Locate the cell with the specified text and output its (X, Y) center coordinate. 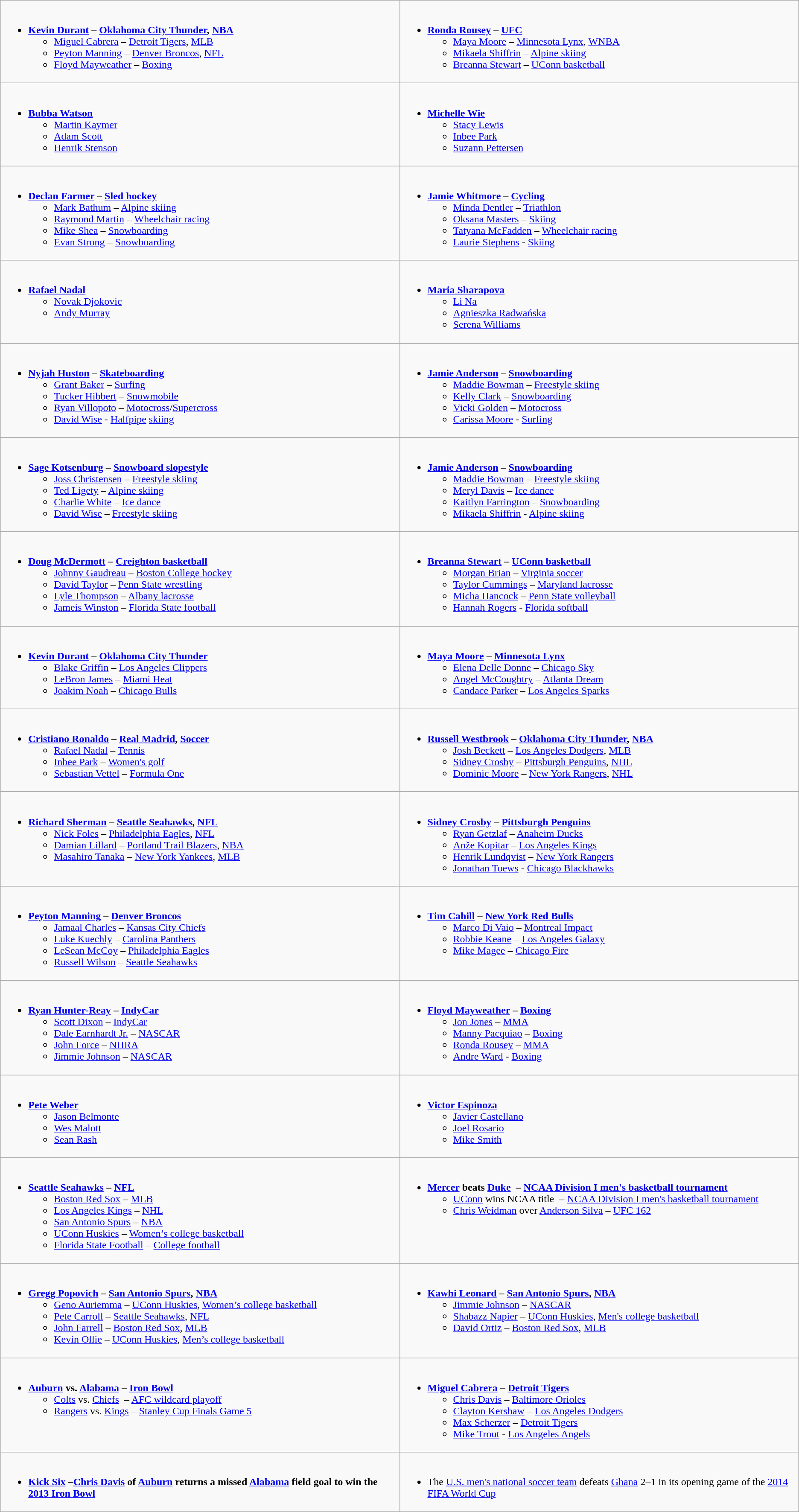
Floyd Mayweather – BoxingJon Jones – MMAManny Pacquiao – BoxingRonda Rousey – MMAAndre Ward - Boxing (599, 1028)
Kevin Durant – Oklahoma City Thunder, NBAMiguel Cabrera – Detroit Tigers, MLBPeyton Manning – Denver Broncos, NFLFloyd Mayweather – Boxing (200, 42)
Jamie Anderson – SnowboardingMaddie Bowman – Freestyle skiingMeryl Davis – Ice danceKaitlyn Farrington – SnowboardingMikaela Shiffrin - Alpine skiing (599, 485)
Jamie Whitmore – CyclingMinda Dentler – TriathlonOksana Masters – SkiingTatyana McFadden – Wheelchair racingLaurie Stephens - Skiing (599, 213)
Maya Moore – Minnesota LynxElena Delle Donne – Chicago SkyAngel McCoughtry – Atlanta DreamCandace Parker – Los Angeles Sparks (599, 667)
Rafael NadalNovak DjokovicAndy Murray (200, 302)
Auburn vs. Alabama – Iron BowlColts vs. Chiefs – AFC wildcard playoffRangers vs. Kings – Stanley Cup Finals Game 5 (200, 1405)
Michelle WieStacy LewisInbee ParkSuzann Pettersen (599, 125)
The U.S. men's national soccer team defeats Ghana 2–1 in its opening game of the 2014 FIFA World Cup (599, 1482)
Nyjah Huston – SkateboardingGrant Baker – SurfingTucker Hibbert – SnowmobileRyan Villopoto – Motocross/SupercrossDavid Wise - Halfpipe skiing (200, 390)
Declan Farmer – Sled hockeyMark Bathum – Alpine skiingRaymond Martin – Wheelchair racingMike Shea – SnowboardingEvan Strong – Snowboarding (200, 213)
Jamie Anderson – SnowboardingMaddie Bowman – Freestyle skiingKelly Clark – SnowboardingVicki Golden – MotocrossCarissa Moore - Surfing (599, 390)
Kick Six –Chris Davis of Auburn returns a missed Alabama field goal to win the 2013 Iron Bowl (200, 1482)
Victor EspinozaJavier CastellanoJoel RosarioMike Smith (599, 1116)
Tim Cahill – New York Red BullsMarco Di Vaio – Montreal ImpactRobbie Keane – Los Angeles GalaxyMike Magee – Chicago Fire (599, 933)
Ryan Hunter-Reay – IndyCarScott Dixon – IndyCarDale Earnhardt Jr. – NASCARJohn Force – NHRAJimmie Johnson – NASCAR (200, 1028)
Cristiano Ronaldo – Real Madrid, SoccerRafael Nadal – TennisInbee Park – Women's golfSebastian Vettel – Formula One (200, 750)
Kevin Durant – Oklahoma City ThunderBlake Griffin – Los Angeles ClippersLeBron James – Miami HeatJoakim Noah – Chicago Bulls (200, 667)
Maria SharapovaLi NaAgnieszka RadwańskaSerena Williams (599, 302)
Bubba WatsonMartin KaymerAdam ScottHenrik Stenson (200, 125)
Ronda Rousey – UFCMaya Moore – Minnesota Lynx, WNBAMikaela Shiffrin – Alpine skiingBreanna Stewart – UConn basketball (599, 42)
Pete WeberJason BelmonteWes MalottSean Rash (200, 1116)
